Detect which cell encompasses the target text, then output its [X, Y] center coordinate. 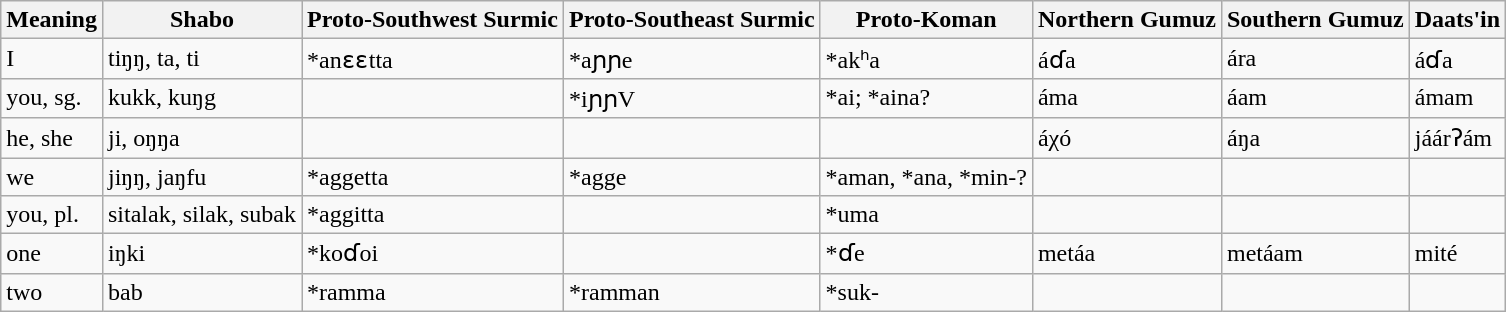
áma [1126, 98]
*ai; *aina? [926, 98]
*ɗe [926, 254]
I [52, 59]
Proto-Koman [926, 20]
*ramman [692, 292]
áχó [1126, 138]
*iɲɲV [692, 98]
metáam [1315, 254]
*aɲɲe [692, 59]
metáa [1126, 254]
*ramma [433, 292]
*suk- [926, 292]
*anɛɛtta [433, 59]
*aggitta [433, 215]
Proto-Southeast Surmic [692, 20]
*aman, *ana, *min-? [926, 177]
Daats'in [1457, 20]
Proto-Southwest Surmic [433, 20]
ámam [1457, 98]
tiŋŋ, ta, ti [202, 59]
*akʰa [926, 59]
mité [1457, 254]
*koɗoi [433, 254]
sitalak, silak, subak [202, 215]
we [52, 177]
you, pl. [52, 215]
jáárʔám [1457, 138]
*aggetta [433, 177]
ára [1315, 59]
Southern Gumuz [1315, 20]
ji, oŋŋa [202, 138]
bab [202, 292]
áŋa [1315, 138]
you, sg. [52, 98]
one [52, 254]
*uma [926, 215]
*agge [692, 177]
kukk, kuŋg [202, 98]
jiŋŋ, jaŋfu [202, 177]
two [52, 292]
iŋki [202, 254]
Shabo [202, 20]
áam [1315, 98]
Northern Gumuz [1126, 20]
he, she [52, 138]
Meaning [52, 20]
